Pinpoint the cell where the given text exists, returning its (x, y) midpoint coordinate. 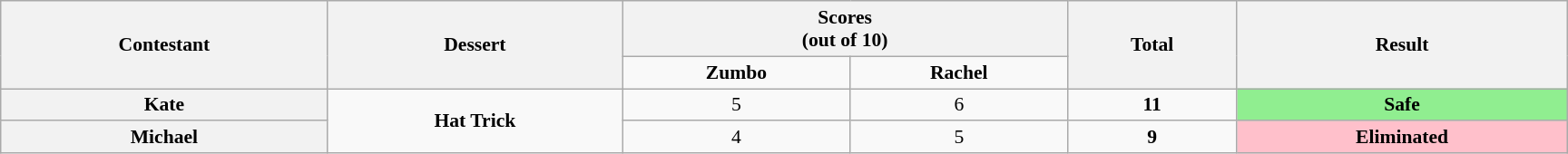
Result (1402, 45)
Hat Trick (475, 121)
Michael (164, 138)
Zumbo (737, 72)
Total (1152, 45)
11 (1152, 105)
Scores(out of 10) (846, 29)
Kate (164, 105)
Safe (1402, 105)
6 (959, 105)
4 (737, 138)
Rachel (959, 72)
Eliminated (1402, 138)
9 (1152, 138)
Contestant (164, 45)
Dessert (475, 45)
